Scan for the cell matching the given text and deliver its (x, y) coordinate at center. 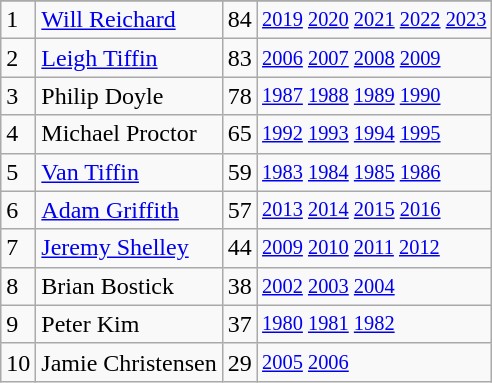
Brian Bostick (129, 286)
2006 2007 2008 2009 (374, 58)
38 (240, 286)
84 (240, 20)
1983 1984 1985 1986 (374, 172)
57 (240, 210)
59 (240, 172)
65 (240, 134)
2013 2014 2015 2016 (374, 210)
Peter Kim (129, 324)
2005 2006 (374, 362)
4 (18, 134)
3 (18, 96)
78 (240, 96)
1987 1988 1989 1990 (374, 96)
7 (18, 248)
8 (18, 286)
Jamie Christensen (129, 362)
6 (18, 210)
44 (240, 248)
10 (18, 362)
83 (240, 58)
29 (240, 362)
Will Reichard (129, 20)
37 (240, 324)
Adam Griffith (129, 210)
2009 2010 2011 2012 (374, 248)
1 (18, 20)
1980 1981 1982 (374, 324)
2002 2003 2004 (374, 286)
Jeremy Shelley (129, 248)
1992 1993 1994 1995 (374, 134)
2019 2020 2021 2022 2023 (374, 20)
Michael Proctor (129, 134)
9 (18, 324)
Leigh Tiffin (129, 58)
Van Tiffin (129, 172)
Philip Doyle (129, 96)
2 (18, 58)
5 (18, 172)
